Scan for the cell matching the given text and deliver its (X, Y) coordinate at center. 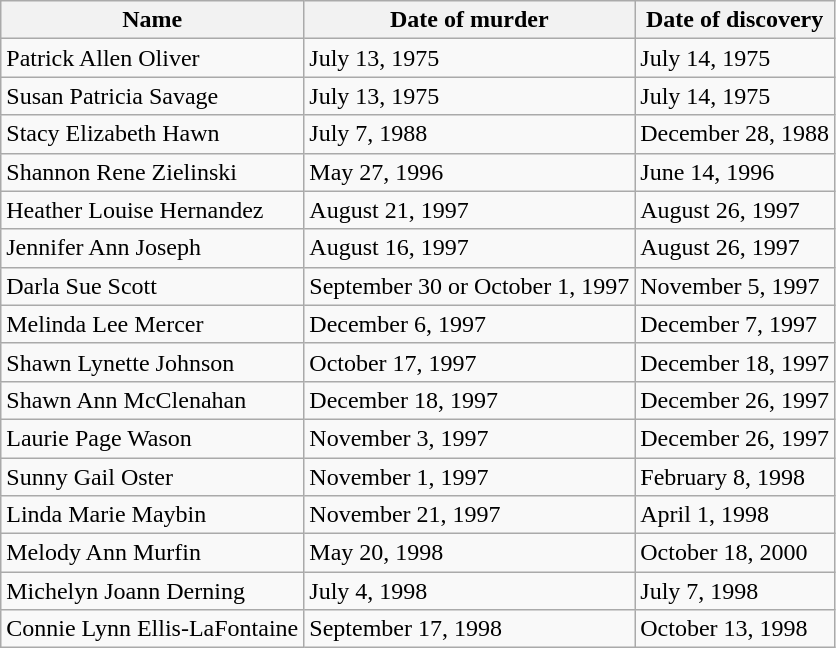
November 5, 1997 (735, 286)
July 7, 1988 (470, 134)
Patrick Allen Oliver (152, 58)
August 21, 1997 (470, 210)
December 28, 1988 (735, 134)
Shawn Lynette Johnson (152, 362)
Darla Sue Scott (152, 286)
Connie Lynn Ellis-LaFontaine (152, 629)
September 17, 1998 (470, 629)
August 16, 1997 (470, 248)
Shawn Ann McClenahan (152, 400)
Jennifer Ann Joseph (152, 248)
Sunny Gail Oster (152, 477)
June 14, 1996 (735, 172)
Name (152, 20)
October 18, 2000 (735, 553)
October 13, 1998 (735, 629)
May 20, 1998 (470, 553)
Laurie Page Wason (152, 438)
Shannon Rene Zielinski (152, 172)
Heather Louise Hernandez (152, 210)
December 7, 1997 (735, 324)
July 7, 1998 (735, 591)
October 17, 1997 (470, 362)
July 4, 1998 (470, 591)
Date of murder (470, 20)
Melinda Lee Mercer (152, 324)
Linda Marie Maybin (152, 515)
Stacy Elizabeth Hawn (152, 134)
Michelyn Joann Derning (152, 591)
Susan Patricia Savage (152, 96)
November 1, 1997 (470, 477)
September 30 or October 1, 1997 (470, 286)
November 3, 1997 (470, 438)
Melody Ann Murfin (152, 553)
November 21, 1997 (470, 515)
May 27, 1996 (470, 172)
February 8, 1998 (735, 477)
April 1, 1998 (735, 515)
December 6, 1997 (470, 324)
Date of discovery (735, 20)
